Extract the (x, y) coordinate from the center of the cell holding the provided text.  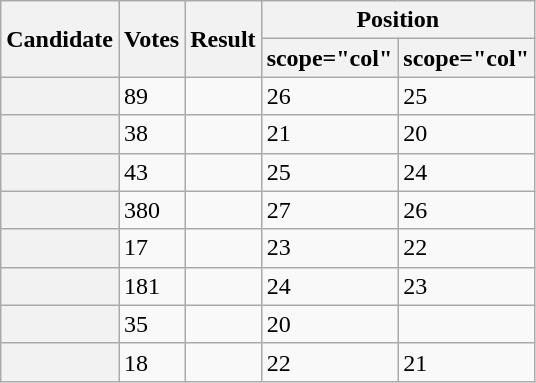
380 (151, 210)
17 (151, 248)
181 (151, 286)
89 (151, 96)
35 (151, 324)
Result (223, 39)
Candidate (60, 39)
Position (398, 20)
Votes (151, 39)
43 (151, 172)
27 (330, 210)
18 (151, 362)
38 (151, 134)
